Search for the cell housing the specified text and yield its [x, y] center coordinate. 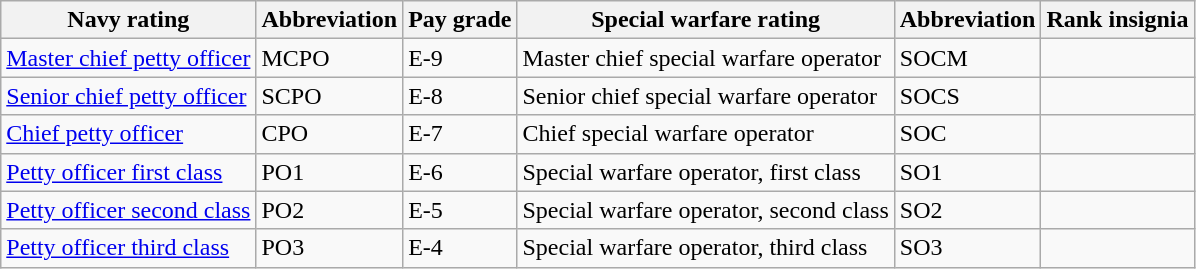
Senior chief petty officer [128, 96]
E-5 [460, 210]
E-6 [460, 172]
Special warfare operator, second class [706, 210]
E-9 [460, 58]
SOC [968, 134]
SCPO [330, 96]
Pay grade [460, 20]
Navy rating [128, 20]
Chief petty officer [128, 134]
E-7 [460, 134]
MCPO [330, 58]
Petty officer second class [128, 210]
SO3 [968, 248]
Master chief petty officer [128, 58]
Special warfare operator, third class [706, 248]
SO2 [968, 210]
SOCS [968, 96]
Rank insignia [1118, 20]
Master chief special warfare operator [706, 58]
Chief special warfare operator [706, 134]
Special warfare rating [706, 20]
PO3 [330, 248]
E-4 [460, 248]
SOCM [968, 58]
Petty officer third class [128, 248]
E-8 [460, 96]
CPO [330, 134]
PO2 [330, 210]
Petty officer first class [128, 172]
PO1 [330, 172]
Senior chief special warfare operator [706, 96]
SO1 [968, 172]
Special warfare operator, first class [706, 172]
